Identify which cell holds the provided text, then report its [X, Y] central coordinate. 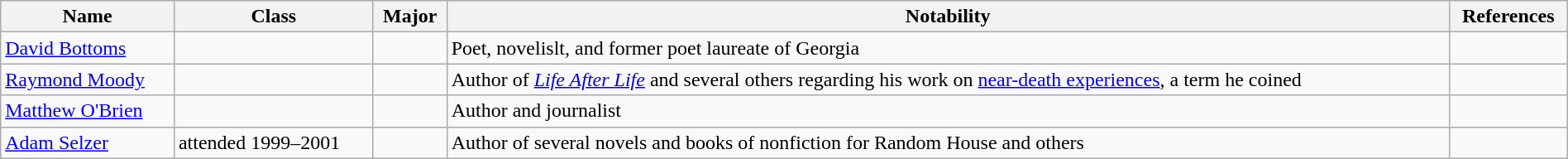
Name [88, 17]
Notability [948, 17]
Adam Selzer [88, 142]
Author and journalist [948, 111]
attended 1999–2001 [273, 142]
Author of several novels and books of nonfiction for Random House and others [948, 142]
Class [273, 17]
Author of Life After Life and several others regarding his work on near-death experiences, a term he coined [948, 79]
Matthew O'Brien [88, 111]
References [1508, 17]
Raymond Moody [88, 79]
Major [410, 17]
Poet, novelislt, and former poet laureate of Georgia [948, 48]
David Bottoms [88, 48]
